Find where the given text appears and provide that cell's center as [X, Y] coordinate. 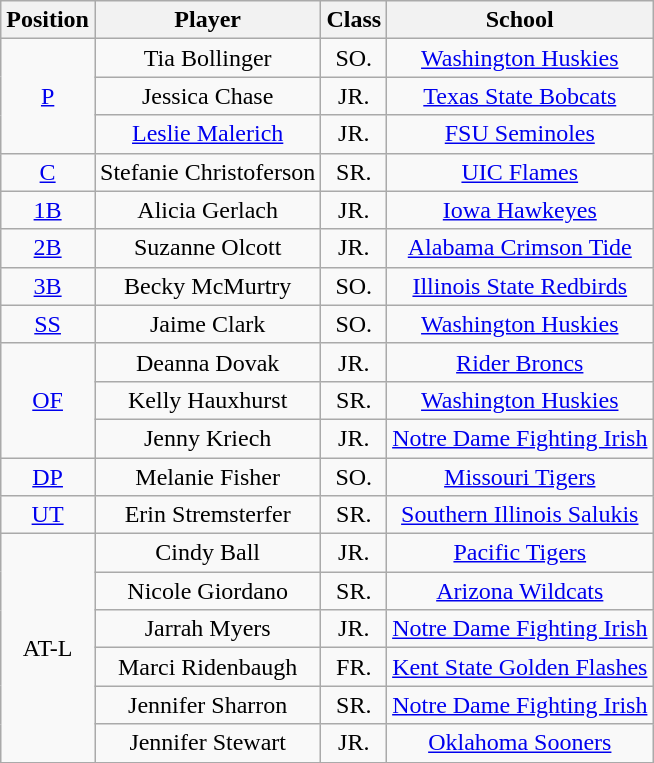
P [48, 96]
Nicole Giordano [207, 591]
DP [48, 477]
Southern Illinois Salukis [520, 515]
FSU Seminoles [520, 134]
Suzanne Olcott [207, 248]
Melanie Fisher [207, 477]
Jenny Kriech [207, 438]
Jaime Clark [207, 324]
Tia Bollinger [207, 58]
Iowa Hawkeyes [520, 210]
Erin Stremsterfer [207, 515]
Becky McMurtry [207, 286]
2B [48, 248]
OF [48, 400]
Missouri Tigers [520, 477]
SS [48, 324]
Illinois State Redbirds [520, 286]
Alabama Crimson Tide [520, 248]
Rider Broncs [520, 362]
Jennifer Stewart [207, 743]
Stefanie Christoferson [207, 172]
Position [48, 20]
Jarrah Myers [207, 629]
Alicia Gerlach [207, 210]
Kent State Golden Flashes [520, 667]
Arizona Wildcats [520, 591]
Deanna Dovak [207, 362]
Kelly Hauxhurst [207, 400]
Pacific Tigers [520, 553]
1B [48, 210]
UIC Flames [520, 172]
AT-L [48, 648]
3B [48, 286]
Leslie Malerich [207, 134]
Jennifer Sharron [207, 705]
Cindy Ball [207, 553]
School [520, 20]
FR. [354, 667]
Player [207, 20]
C [48, 172]
Oklahoma Sooners [520, 743]
Jessica Chase [207, 96]
Texas State Bobcats [520, 96]
Class [354, 20]
Marci Ridenbaugh [207, 667]
UT [48, 515]
